Locate the cell with the specified text and output its [x, y] center coordinate. 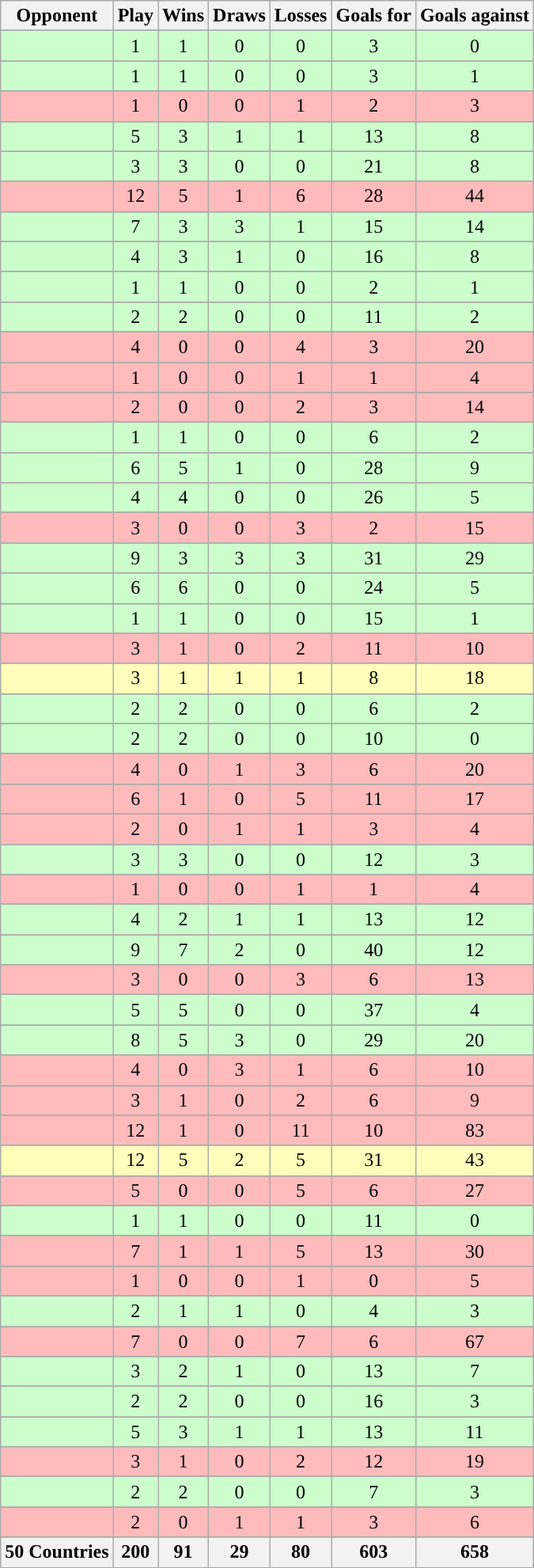
Opponent [57, 16]
27 [475, 1190]
50 Countries [57, 1552]
603 [373, 1552]
26 [373, 498]
44 [475, 196]
21 [373, 166]
67 [475, 1342]
37 [373, 1010]
200 [135, 1552]
40 [373, 950]
Play [135, 16]
80 [301, 1552]
30 [475, 1251]
Losses [301, 16]
43 [475, 1160]
91 [184, 1552]
Goals for [373, 16]
18 [475, 678]
Draws [240, 16]
19 [475, 1462]
17 [475, 799]
83 [475, 1130]
Goals against [475, 16]
658 [475, 1552]
Wins [184, 16]
24 [373, 588]
